Scan for the cell matching the given text and deliver its [x, y] coordinate at center. 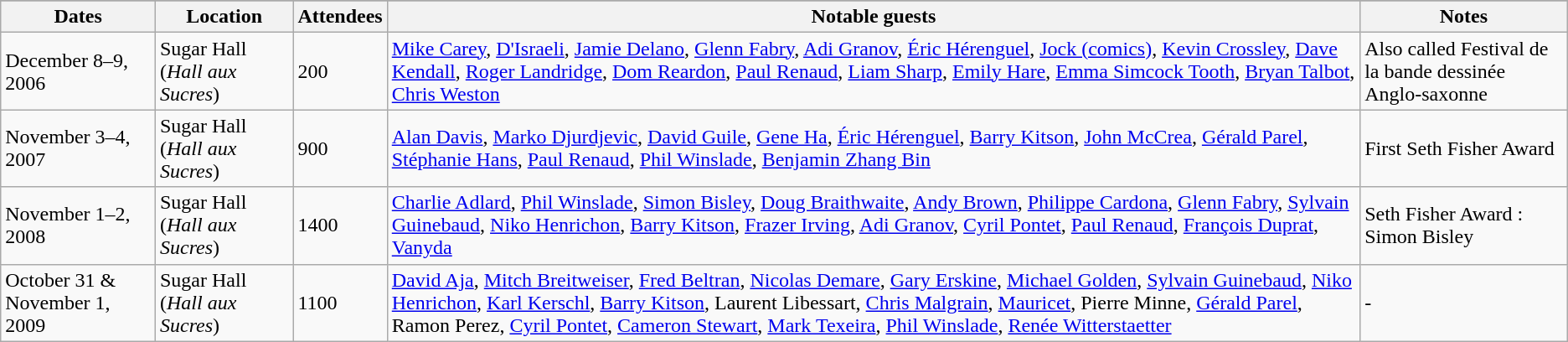
Also called Festival de la bande dessinée Anglo-saxonne [1464, 71]
December 8–9, 2006 [79, 71]
1100 [340, 303]
Notable guests [873, 17]
Dates [79, 17]
Location [224, 17]
First Seth Fisher Award [1464, 148]
Attendees [340, 17]
200 [340, 71]
- [1464, 303]
900 [340, 148]
Notes [1464, 17]
November 1–2, 2008 [79, 225]
October 31 & November 1, 2009 [79, 303]
Seth Fisher Award : Simon Bisley [1464, 225]
1400 [340, 225]
November 3–4, 2007 [79, 148]
